Extract the [x, y] coordinate from the center of the cell holding the provided text.  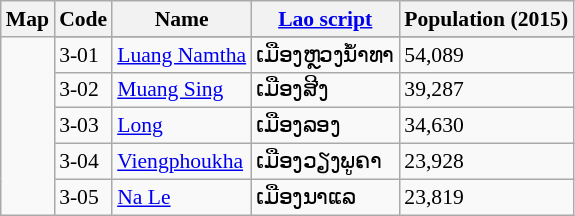
3-04 [83, 162]
ເມືອງລອງ [325, 126]
ເມືອງວຽງພູຄາ [325, 162]
ເມືອງນາແລ [325, 197]
Na Le [182, 197]
3-02 [83, 90]
Muang Sing [182, 90]
23,819 [486, 197]
Viengphoukha [182, 162]
3-01 [83, 55]
54,089 [486, 55]
39,287 [486, 90]
ເມືອງສີງ [325, 90]
Population (2015) [486, 19]
ເມືອງຫຼວງນໍ້າທາ [325, 55]
Luang Namtha [182, 55]
Name [182, 19]
23,928 [486, 162]
3-05 [83, 197]
Code [83, 19]
Map [28, 19]
Long [182, 126]
34,630 [486, 126]
3-03 [83, 126]
Lao script [325, 19]
